Output the (X, Y) coordinate of the center of the cell containing the given text.  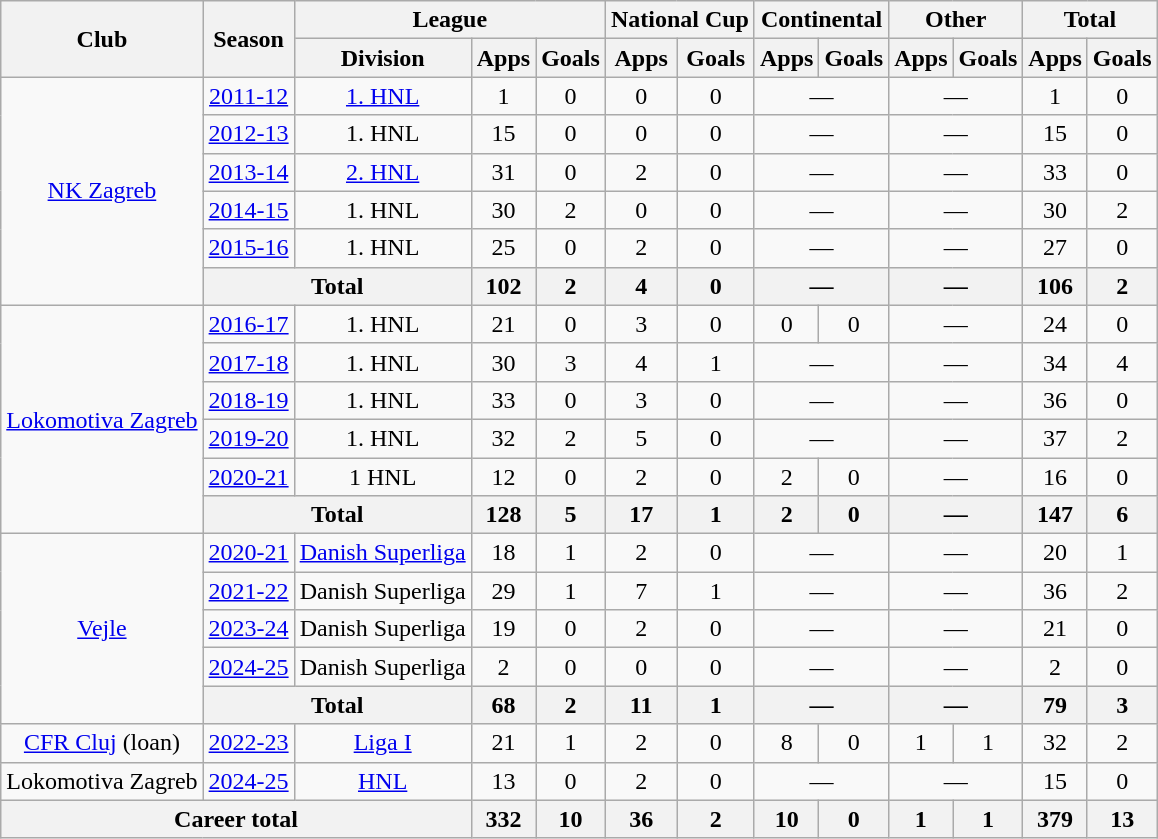
8 (786, 743)
29 (503, 591)
31 (503, 172)
Career total (236, 819)
19 (503, 629)
2017-18 (248, 362)
2011-12 (248, 96)
Other (956, 20)
2023-24 (248, 629)
2013-14 (248, 172)
2014-15 (248, 210)
League (450, 20)
128 (503, 515)
2016-17 (248, 324)
Club (102, 39)
16 (1055, 477)
27 (1055, 248)
Division (382, 58)
2. HNL (382, 172)
11 (641, 705)
HNL (382, 781)
20 (1055, 553)
1 HNL (382, 477)
24 (1055, 324)
102 (503, 286)
Liga I (382, 743)
68 (503, 705)
2019-20 (248, 438)
7 (641, 591)
National Cup (680, 20)
34 (1055, 362)
79 (1055, 705)
6 (1122, 515)
17 (641, 515)
2018-19 (248, 400)
332 (503, 819)
Vejle (102, 629)
147 (1055, 515)
379 (1055, 819)
CFR Cluj (loan) (102, 743)
12 (503, 477)
2015-16 (248, 248)
106 (1055, 286)
25 (503, 248)
Season (248, 39)
Continental (821, 20)
18 (503, 553)
NK Zagreb (102, 191)
2021-22 (248, 591)
37 (1055, 438)
2012-13 (248, 134)
2022-23 (248, 743)
